Extract the (x, y) coordinate from the center of the cell holding the provided text.  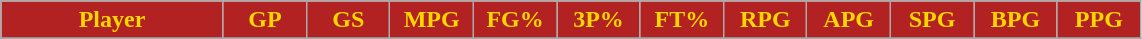
BPG (1016, 20)
RPG (766, 20)
GP (264, 20)
Player (112, 20)
FG% (514, 20)
3P% (598, 20)
GS (348, 20)
FT% (682, 20)
MPG (432, 20)
PPG (1098, 20)
SPG (932, 20)
APG (848, 20)
